Locate the cell with the specified text and output its [X, Y] center coordinate. 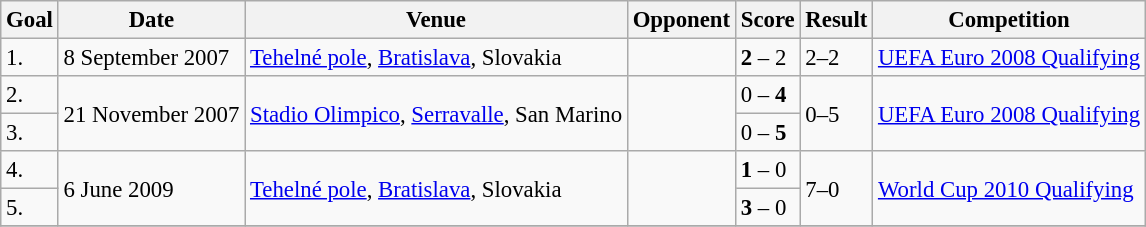
8 September 2007 [151, 58]
0 – 5 [768, 133]
Stadio Olimpico, Serravalle, San Marino [436, 114]
Goal [30, 20]
3. [30, 133]
0 – 4 [768, 95]
Date [151, 20]
4. [30, 170]
21 November 2007 [151, 114]
0–5 [836, 114]
3 – 0 [768, 208]
Opponent [681, 20]
Competition [1010, 20]
6 June 2009 [151, 188]
1 – 0 [768, 170]
Venue [436, 20]
Result [836, 20]
2–2 [836, 58]
2 – 2 [768, 58]
5. [30, 208]
7–0 [836, 188]
Score [768, 20]
1. [30, 58]
2. [30, 95]
World Cup 2010 Qualifying [1010, 188]
